Locate the cell with the specified text and output its (X, Y) center coordinate. 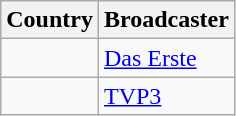
Broadcaster (166, 20)
Country (50, 20)
Das Erste (166, 58)
TVP3 (166, 96)
